Return (x, y) of the center of cell containing provided text 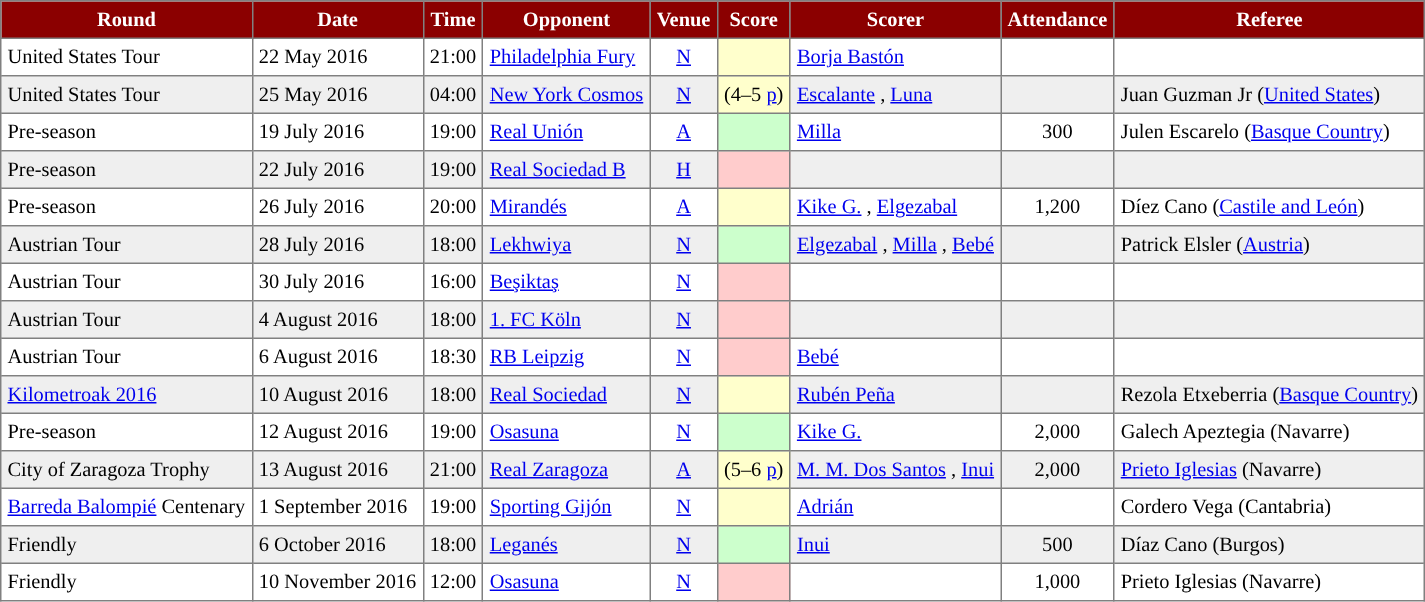
Rubén Peña (896, 395)
Kike G. (896, 432)
6 October 2016 (338, 545)
6 August 2016 (338, 357)
City of Zaragoza Trophy (126, 470)
10 November 2016 (338, 582)
Date (338, 20)
M. M. Dos Santos , Inui (896, 470)
04:00 (453, 95)
Juan Guzman Jr (United States) (1270, 95)
Adrián (896, 507)
19 July 2016 (338, 132)
Score (754, 20)
Díaz Cano (Burgos) (1270, 545)
1,200 (1058, 207)
12 August 2016 (338, 432)
Patrick Elsler (Austria) (1270, 245)
Cordero Vega (Cantabria) (1270, 507)
Borja Bastón (896, 57)
Beşiktaş (566, 282)
18:30 (453, 357)
4 August 2016 (338, 320)
Venue (684, 20)
Leganés (566, 545)
Galech Apeztegia (Navarre) (1270, 432)
28 July 2016 (338, 245)
(4–5 p) (754, 95)
Kilometroak 2016 (126, 395)
Referee (1270, 20)
Bebé (896, 357)
12:00 (453, 582)
16:00 (453, 282)
22 July 2016 (338, 170)
Opponent (566, 20)
Mirandés (566, 207)
Real Sociedad B (566, 170)
Real Zaragoza (566, 470)
Attendance (1058, 20)
20:00 (453, 207)
Milla (896, 132)
Inui (896, 545)
1 September 2016 (338, 507)
25 May 2016 (338, 95)
Escalante , Luna (896, 95)
22 May 2016 (338, 57)
1. FC Köln (566, 320)
Elgezabal , Milla , Bebé (896, 245)
H (684, 170)
300 (1058, 132)
Kike G. , Elgezabal (896, 207)
Real Unión (566, 132)
Sporting Gijón (566, 507)
Barreda Balompié Centenary (126, 507)
10 August 2016 (338, 395)
26 July 2016 (338, 207)
RB Leipzig (566, 357)
13 August 2016 (338, 470)
Díez Cano (Castile and León) (1270, 207)
Julen Escarelo (Basque Country) (1270, 132)
Philadelphia Fury (566, 57)
1,000 (1058, 582)
30 July 2016 (338, 282)
(5–6 p) (754, 470)
Real Sociedad (566, 395)
Rezola Etxeberria (Basque Country) (1270, 395)
Time (453, 20)
500 (1058, 545)
New York Cosmos (566, 95)
Scorer (896, 20)
Lekhwiya (566, 245)
Round (126, 20)
